For the text-containing cell, return its midpoint in (X, Y) coordinate format. 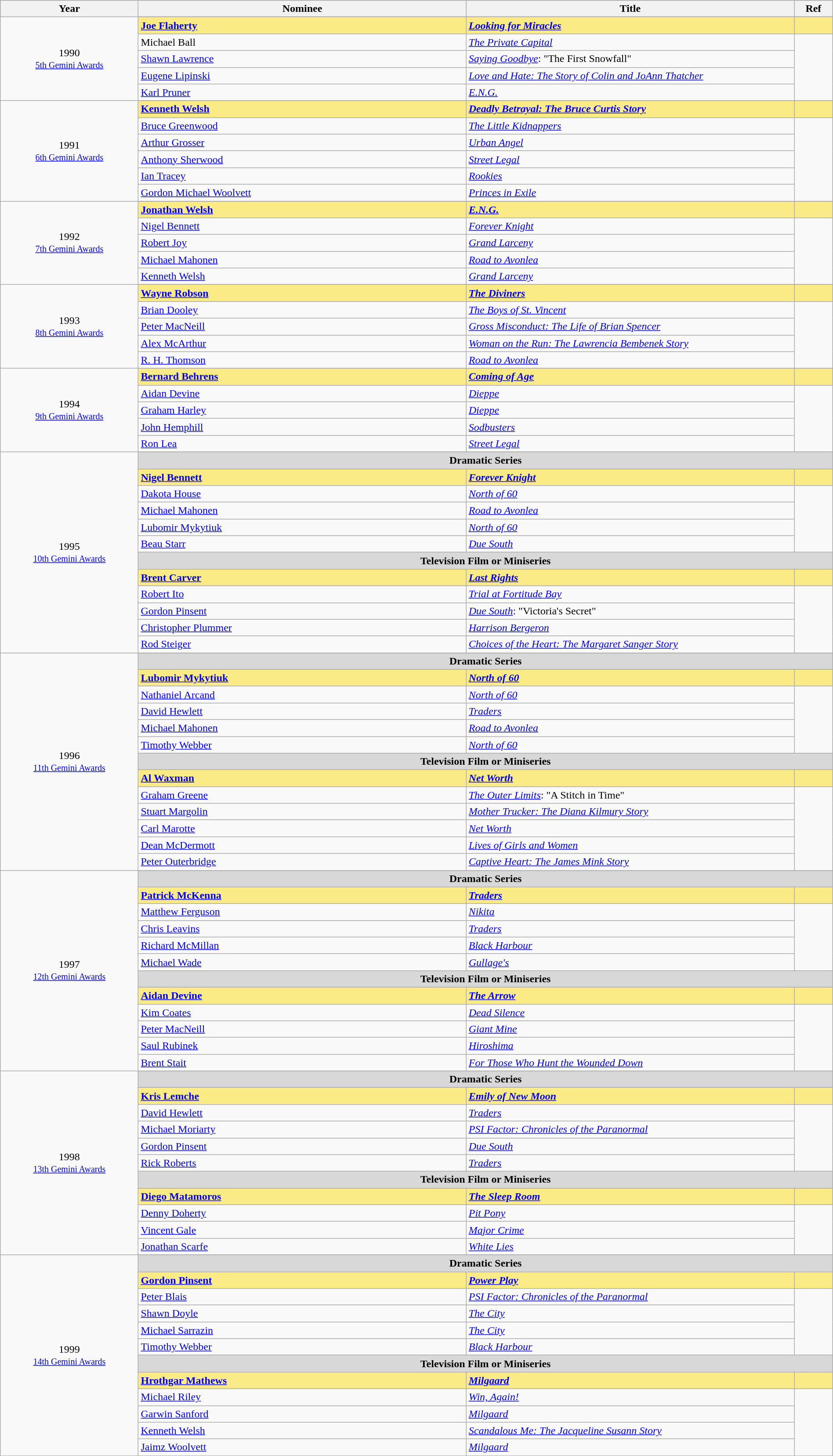
Harrison Bergeron (630, 628)
Richard McMillan (302, 945)
Urban Angel (630, 142)
Garwin Sanford (302, 1414)
Arthur Grosser (302, 142)
1993 8th Gemini Awards (69, 327)
Chris Leavins (302, 929)
Gordon Michael Woolvett (302, 192)
Jonathan Scarfe (302, 1246)
The Outer Limits: "A Stitch in Time" (630, 795)
The Little Kidnappers (630, 126)
Nathaniel Arcand (302, 694)
Anthony Sherwood (302, 159)
Power Play (630, 1280)
Michael Moriarty (302, 1129)
Shawn Lawrence (302, 59)
Shawn Doyle (302, 1314)
Princes in Exile (630, 192)
Emily of New Moon (630, 1096)
Win, Again! (630, 1397)
Nominee (302, 9)
Denny Doherty (302, 1213)
1992 7th Gemini Awards (69, 243)
Hiroshima (630, 1046)
Pit Pony (630, 1213)
Wayne Robson (302, 293)
1997 12th Gemini Awards (69, 970)
Dead Silence (630, 1012)
The Private Capital (630, 42)
Beau Starr (302, 544)
1990 5th Gemini Awards (69, 59)
John Hemphill (302, 427)
The Diviners (630, 293)
Title (630, 9)
The Sleep Room (630, 1196)
Christopher Plummer (302, 628)
R. H. Thomson (302, 360)
Karl Pruner (302, 92)
Dakota House (302, 494)
1998 13th Gemini Awards (69, 1163)
Ref (814, 9)
Scandalous Me: The Jacqueline Susann Story (630, 1431)
The Boys of St. Vincent (630, 310)
Vincent Gale (302, 1230)
Graham Harley (302, 410)
Matthew Ferguson (302, 912)
Robert Ito (302, 594)
Choices of the Heart: The Margaret Sanger Story (630, 644)
1994 9th Gemini Awards (69, 410)
Mother Trucker: The Diana Kilmury Story (630, 812)
Alex McArthur (302, 343)
Nikita (630, 912)
Gross Misconduct: The Life of Brian Spencer (630, 327)
Ian Tracey (302, 176)
1991 6th Gemini Awards (69, 151)
Ron Lea (302, 443)
Due South: "Victoria's Secret" (630, 611)
Captive Heart: The James Mink Story (630, 862)
Peter Blais (302, 1297)
Looking for Miracles (630, 25)
Rod Steiger (302, 644)
Major Crime (630, 1230)
Michael Wade (302, 962)
1999 14th Gemini Awards (69, 1355)
1995 10th Gemini Awards (69, 552)
Peter Outerbridge (302, 862)
Michael Ball (302, 42)
Rookies (630, 176)
Brent Carver (302, 577)
Carl Marotte (302, 828)
Sodbusters (630, 427)
Woman on the Run: The Lawrencia Bembenek Story (630, 343)
The Arrow (630, 995)
Graham Greene (302, 795)
1996 11th Gemini Awards (69, 761)
Michael Sarrazin (302, 1330)
Deadly Betrayal: The Bruce Curtis Story (630, 109)
Giant Mine (630, 1029)
Bruce Greenwood (302, 126)
Hrothgar Mathews (302, 1380)
Kris Lemche (302, 1096)
Jaimz Woolvett (302, 1447)
Saul Rubinek (302, 1046)
Saying Goodbye: "The First Snowfall" (630, 59)
Eugene Lipinski (302, 76)
Patrick McKenna (302, 895)
Love and Hate: The Story of Colin and JoAnn Thatcher (630, 76)
Brent Stait (302, 1063)
Robert Joy (302, 243)
Dean McDermott (302, 845)
Rick Roberts (302, 1163)
Trial at Fortitude Bay (630, 594)
Gullage's (630, 962)
Michael Riley (302, 1397)
Diego Matamoros (302, 1196)
White Lies (630, 1246)
Kim Coates (302, 1012)
Jonathan Welsh (302, 210)
Al Waxman (302, 778)
Year (69, 9)
Joe Flaherty (302, 25)
For Those Who Hunt the Wounded Down (630, 1063)
Coming of Age (630, 377)
Stuart Margolin (302, 812)
Brian Dooley (302, 310)
Bernard Behrens (302, 377)
Last Rights (630, 577)
Lives of Girls and Women (630, 845)
